For the text-containing cell, return its midpoint in [X, Y] coordinate format. 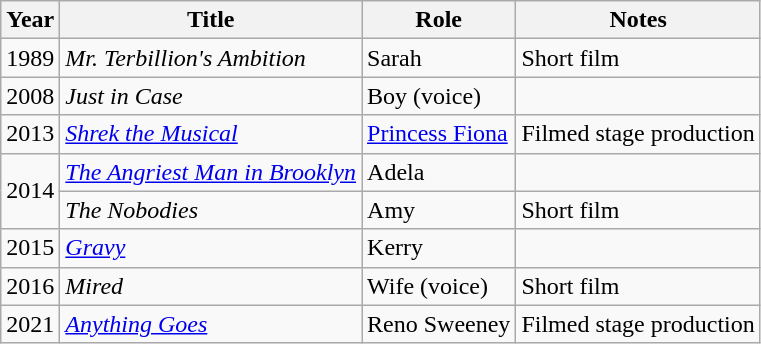
1989 [30, 58]
Kerry [439, 248]
Year [30, 20]
2008 [30, 96]
Boy (voice) [439, 96]
Sarah [439, 58]
2013 [30, 134]
Mr. Terbillion's Ambition [211, 58]
Notes [638, 20]
Amy [439, 210]
2015 [30, 248]
Adela [439, 172]
Gravy [211, 248]
Mired [211, 286]
Shrek the Musical [211, 134]
Just in Case [211, 96]
Title [211, 20]
2016 [30, 286]
Role [439, 20]
Anything Goes [211, 324]
Reno Sweeney [439, 324]
2014 [30, 191]
The Angriest Man in Brooklyn [211, 172]
The Nobodies [211, 210]
2021 [30, 324]
Princess Fiona [439, 134]
Wife (voice) [439, 286]
